Capture the cell that displays the provided text and extract its [X, Y] central coordinate. 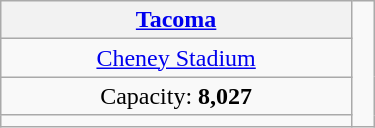
Capacity: 8,027 [176, 96]
Cheney Stadium [176, 58]
Tacoma [176, 20]
